Output the [X, Y] coordinate of the center of the cell containing the given text.  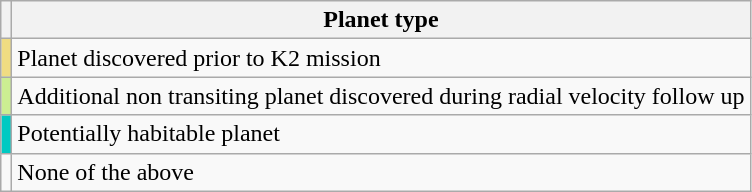
Potentially habitable planet [381, 134]
Planet type [381, 20]
Additional non transiting planet discovered during radial velocity follow up [381, 96]
None of the above [381, 172]
Planet discovered prior to K2 mission [381, 58]
